Extract the (X, Y) coordinate from the center of the cell holding the provided text.  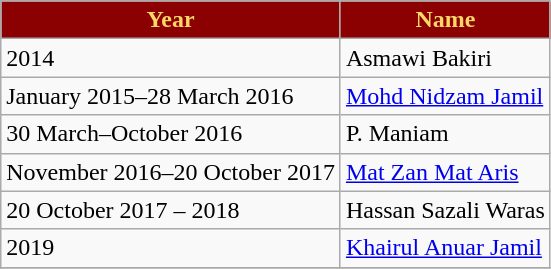
Khairul Anuar Jamil (445, 248)
Asmawi Bakiri (445, 58)
November 2016–20 October 2017 (171, 172)
Mohd Nidzam Jamil (445, 96)
P. Maniam (445, 134)
Name (445, 20)
Mat Zan Mat Aris (445, 172)
Year (171, 20)
Hassan Sazali Waras (445, 210)
20 October 2017 – 2018 (171, 210)
2019 (171, 248)
2014 (171, 58)
30 March–October 2016 (171, 134)
January 2015–28 March 2016 (171, 96)
